Return [x, y] of the center of cell containing provided text 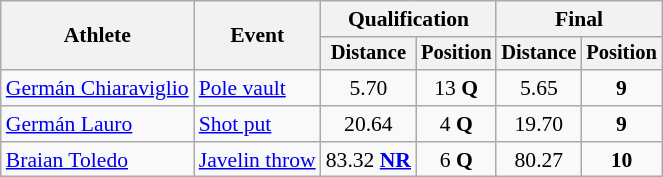
13 Q [456, 88]
5.65 [538, 88]
5.70 [368, 88]
19.70 [538, 124]
4 Q [456, 124]
Germán Chiaraviglio [98, 88]
20.64 [368, 124]
Pole vault [258, 88]
Athlete [98, 36]
Event [258, 36]
Qualification [409, 19]
Germán Lauro [98, 124]
Shot put [258, 124]
Final [578, 19]
